Scan for the cell matching the given text and deliver its (x, y) coordinate at center. 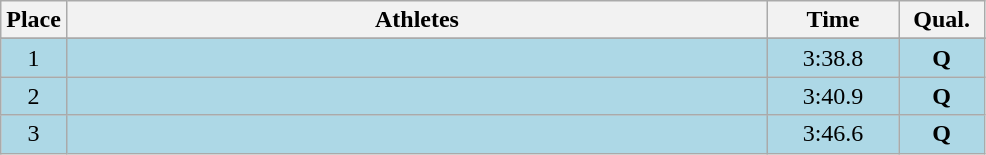
Athletes (416, 20)
1 (34, 58)
3 (34, 134)
3:46.6 (834, 134)
3:40.9 (834, 96)
Qual. (942, 20)
2 (34, 96)
Time (834, 20)
3:38.8 (834, 58)
Place (34, 20)
